Locate the cell with the specified text and output its [x, y] center coordinate. 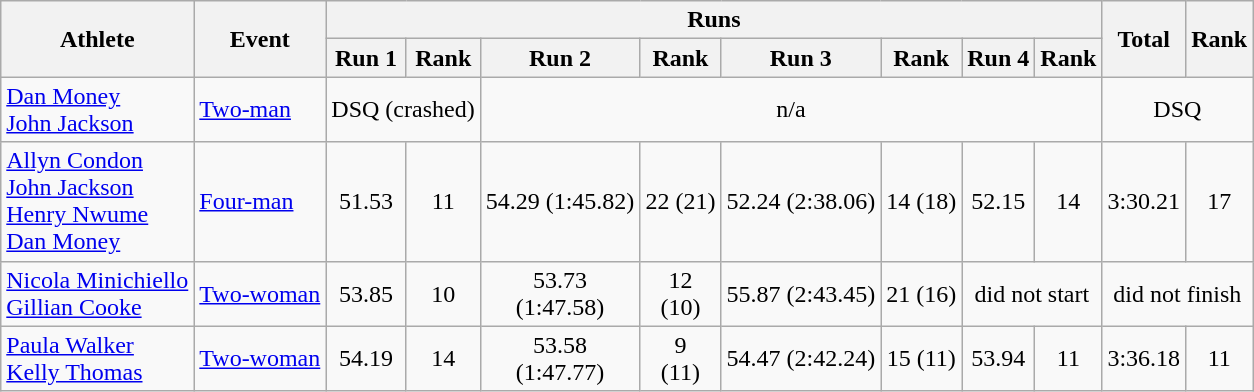
54.47 (2:42.24) [801, 358]
53.94 [998, 358]
Runs [714, 20]
15 (11) [922, 358]
Event [260, 39]
51.53 [366, 202]
DSQ (crashed) [403, 110]
54.19 [366, 358]
Allyn CondonJohn JacksonHenry NwumeDan Money [98, 202]
17 [1220, 202]
53.73 (1:47.58) [560, 294]
Athlete [98, 39]
14 (18) [922, 202]
Paula WalkerKelly Thomas [98, 358]
DSQ [1178, 110]
Two-man [260, 110]
Run 4 [998, 58]
3:36.18 [1144, 358]
12 (10) [680, 294]
55.87 (2:43.45) [801, 294]
9 (11) [680, 358]
Run 2 [560, 58]
53.58 (1:47.77) [560, 358]
Dan MoneyJohn Jackson [98, 110]
10 [443, 294]
did not finish [1178, 294]
54.29 (1:45.82) [560, 202]
Total [1144, 39]
52.24 (2:38.06) [801, 202]
Four-man [260, 202]
53.85 [366, 294]
22 (21) [680, 202]
52.15 [998, 202]
Run 3 [801, 58]
3:30.21 [1144, 202]
did not start [1032, 294]
Run 1 [366, 58]
Nicola MinichielloGillian Cooke [98, 294]
21 (16) [922, 294]
n/a [791, 110]
